Identify which cell holds the provided text, then report its [X, Y] central coordinate. 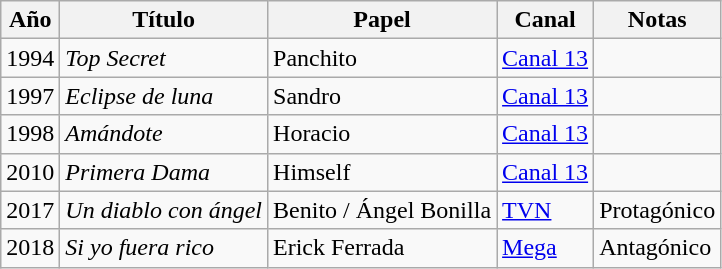
Canal [546, 20]
2017 [30, 210]
Mega [546, 248]
Amándote [164, 134]
1997 [30, 96]
Título [164, 20]
1998 [30, 134]
2010 [30, 172]
1994 [30, 58]
Top Secret [164, 58]
Protagónico [658, 210]
Eclipse de luna [164, 96]
2018 [30, 248]
Si yo fuera rico [164, 248]
TVN [546, 210]
Un diablo con ángel [164, 210]
Papel [382, 20]
Sandro [382, 96]
Antagónico [658, 248]
Notas [658, 20]
Benito / Ángel Bonilla [382, 210]
Primera Dama [164, 172]
Erick Ferrada [382, 248]
Horacio [382, 134]
Año [30, 20]
Panchito [382, 58]
Himself [382, 172]
